Identify which cell holds the provided text, then report its [x, y] central coordinate. 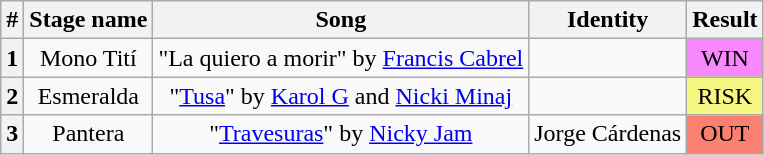
OUT [725, 134]
1 [12, 58]
"Tusa" by Karol G and Nicki Minaj [341, 96]
WIN [725, 58]
3 [12, 134]
Result [725, 20]
Esmeralda [88, 96]
2 [12, 96]
Mono Tití [88, 58]
Stage name [88, 20]
RISK [725, 96]
Pantera [88, 134]
# [12, 20]
Identity [608, 20]
Song [341, 20]
"Travesuras" by Nicky Jam [341, 134]
"La quiero a morir" by Francis Cabrel [341, 58]
Jorge Cárdenas [608, 134]
